Return the (X, Y) coordinate for the center point of the cell that contains the specified text.  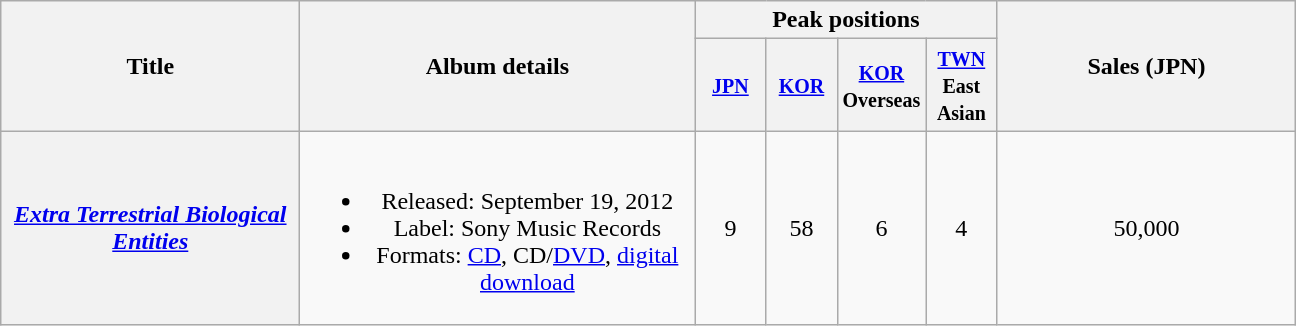
50,000 (1146, 228)
KOR (802, 85)
58 (802, 228)
Album details (498, 66)
Sales (JPN) (1146, 66)
4 (962, 228)
Extra Terrestrial Biological Entities (150, 228)
Peak positions (846, 20)
Title (150, 66)
KOROverseas (882, 85)
9 (730, 228)
TWN East Asian (962, 85)
JPN (730, 85)
6 (882, 228)
Released: September 19, 2012 Label: Sony Music RecordsFormats: CD, CD/DVD, digital download (498, 228)
